Capture the cell that displays the provided text and extract its [X, Y] central coordinate. 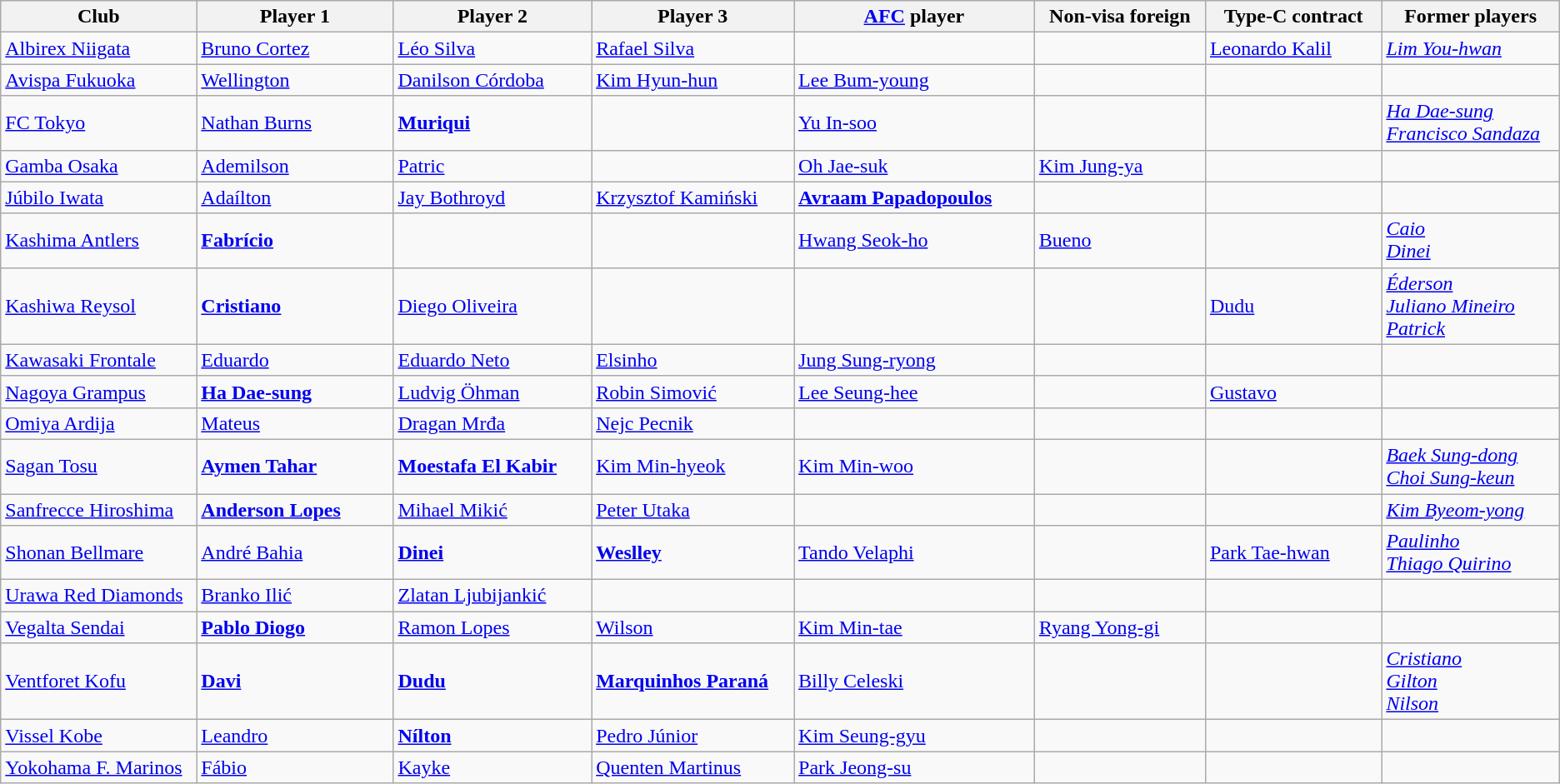
Yokohama F. Marinos [98, 767]
Cristiano Gilton Nilson [1470, 682]
Branko Ilić [295, 596]
Ludvig Öhman [492, 392]
Kashiwa Reysol [98, 306]
Club [98, 17]
FC Tokyo [98, 123]
Avraam Papadopoulos [915, 197]
Yu In-soo [915, 123]
Gustavo [1293, 392]
Fábio [295, 767]
Non-visa foreign [1120, 17]
Ventforet Kofu [98, 682]
Rafael Silva [693, 48]
Ha Dae-sung Francisco Sandaza [1470, 123]
Avispa Fukuoka [98, 80]
Gamba Osaka [98, 166]
Shonan Bellmare [98, 553]
Vegalta Sendai [98, 627]
Player 3 [693, 17]
Cristiano [295, 306]
Park Jeong-su [915, 767]
Bueno [1120, 240]
Omiya Ardija [98, 423]
Adaílton [295, 197]
Quenten Martinus [693, 767]
Muriqui [492, 123]
Moestafa El Kabir [492, 467]
Oh Jae-suk [915, 166]
Kawasaki Frontale [98, 360]
Danilson Córdoba [492, 80]
Pedro Júnior [693, 736]
Weslley [693, 553]
Nílton [492, 736]
Former players [1470, 17]
Kim Byeom-yong [1470, 509]
Tando Velaphi [915, 553]
Patric [492, 166]
Kim Hyun-hun [693, 80]
Kim Min-woo [915, 467]
Albirex Niigata [98, 48]
Kim Min-tae [915, 627]
Wellington [295, 80]
Paulinho Thiago Quirino [1470, 553]
Ademilson [295, 166]
Sagan Tosu [98, 467]
Fabrício [295, 240]
AFC player [915, 17]
Nejc Pecnik [693, 423]
Lim You-hwan [1470, 48]
Ha Dae-sung [295, 392]
Kim Jung-ya [1120, 166]
Caio Dinei [1470, 240]
Type-C contract [1293, 17]
Leandro [295, 736]
Lee Seung-hee [915, 392]
Kashima Antlers [98, 240]
Ryang Yong-gi [1120, 627]
Player 1 [295, 17]
Kim Seung-gyu [915, 736]
Kayke [492, 767]
Elsinho [693, 360]
Lee Bum-young [915, 80]
Marquinhos Paraná [693, 682]
Nathan Burns [295, 123]
Ramon Lopes [492, 627]
Mihael Mikić [492, 509]
Robin Simović [693, 392]
Davi [295, 682]
Hwang Seok-ho [915, 240]
Diego Oliveira [492, 306]
Léo Silva [492, 48]
Player 2 [492, 17]
Dragan Mrđa [492, 423]
Billy Celeski [915, 682]
Urawa Red Diamonds [98, 596]
Wilson [693, 627]
Vissel Kobe [98, 736]
Jung Sung-ryong [915, 360]
Bruno Cortez [295, 48]
Jay Bothroyd [492, 197]
Pablo Diogo [295, 627]
Peter Utaka [693, 509]
Nagoya Grampus [98, 392]
André Bahia [295, 553]
Sanfrecce Hiroshima [98, 509]
Anderson Lopes [295, 509]
Leonardo Kalil [1293, 48]
Baek Sung-dong Choi Sung-keun [1470, 467]
Zlatan Ljubijankić [492, 596]
Júbilo Iwata [98, 197]
Park Tae-hwan [1293, 553]
Kim Min-hyeok [693, 467]
Mateus [295, 423]
Krzysztof Kamiński [693, 197]
Aymen Tahar [295, 467]
Eduardo [295, 360]
Dinei [492, 553]
Éderson Juliano Mineiro Patrick [1470, 306]
Eduardo Neto [492, 360]
